Find where the given text appears and provide that cell's center as [X, Y] coordinate. 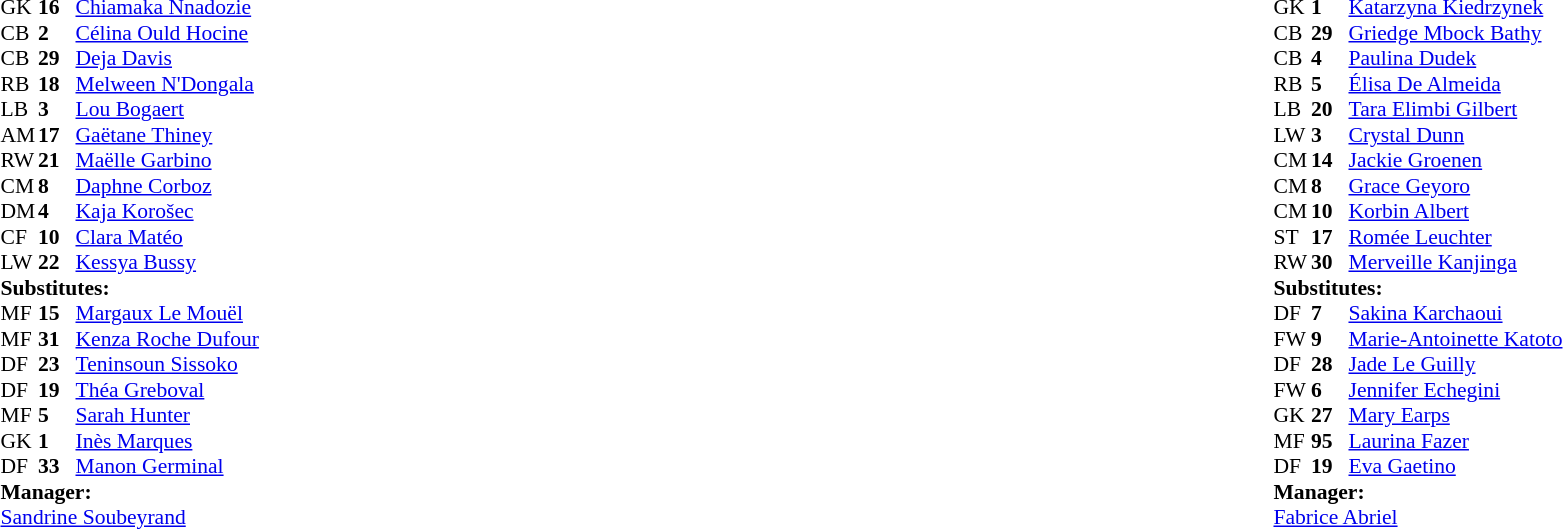
Gaëtane Thiney [168, 135]
Margaux Le Mouël [168, 313]
Kenza Roche Dufour [168, 339]
28 [1330, 365]
30 [1330, 263]
7 [1330, 313]
Kaja Korošec [168, 211]
Théa Greboval [168, 390]
Marie-Antoinette Katoto [1455, 339]
Sakina Karchaoui [1455, 313]
1 [57, 441]
22 [57, 263]
23 [57, 365]
Mary Earps [1455, 415]
Korbin Albert [1455, 211]
Manon Germinal [168, 467]
2 [57, 33]
Élisa De Almeida [1455, 84]
9 [1330, 339]
Jackie Groenen [1455, 161]
AM [19, 135]
Daphne Corboz [168, 186]
Laurina Fazer [1455, 441]
ST [1292, 237]
CF [19, 237]
Griedge Mbock Bathy [1455, 33]
Inès Marques [168, 441]
Crystal Dunn [1455, 135]
Merveille Kanjinga [1455, 263]
15 [57, 313]
18 [57, 84]
Grace Geyoro [1455, 186]
33 [57, 467]
Célina Ould Hocine [168, 33]
6 [1330, 390]
Teninsoun Sissoko [168, 365]
14 [1330, 161]
Romée Leuchter [1455, 237]
Jennifer Echegini [1455, 390]
Clara Matéo [168, 237]
Sarah Hunter [168, 415]
Eva Gaetino [1455, 467]
Paulina Dudek [1455, 59]
Kessya Bussy [168, 263]
20 [1330, 109]
Tara Elimbi Gilbert [1455, 109]
Maëlle Garbino [168, 161]
27 [1330, 415]
Deja Davis [168, 59]
95 [1330, 441]
Melween N'Dongala [168, 84]
31 [57, 339]
DM [19, 211]
Jade Le Guilly [1455, 365]
Lou Bogaert [168, 109]
21 [57, 161]
